Find where the given text appears and provide that cell's center as [X, Y] coordinate. 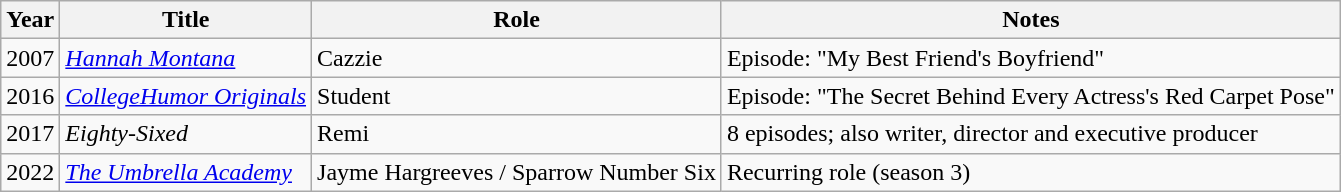
2017 [30, 134]
2022 [30, 172]
Notes [1030, 20]
Episode: "The Secret Behind Every Actress's Red Carpet Pose" [1030, 96]
2016 [30, 96]
The Umbrella Academy [186, 172]
Recurring role (season 3) [1030, 172]
Remi [517, 134]
Title [186, 20]
Student [517, 96]
Cazzie [517, 58]
Hannah Montana [186, 58]
2007 [30, 58]
Year [30, 20]
CollegeHumor Originals [186, 96]
8 episodes; also writer, director and executive producer [1030, 134]
Jayme Hargreeves / Sparrow Number Six [517, 172]
Eighty-Sixed [186, 134]
Episode: "My Best Friend's Boyfriend" [1030, 58]
Role [517, 20]
